Search for the cell housing the specified text and yield its (x, y) center coordinate. 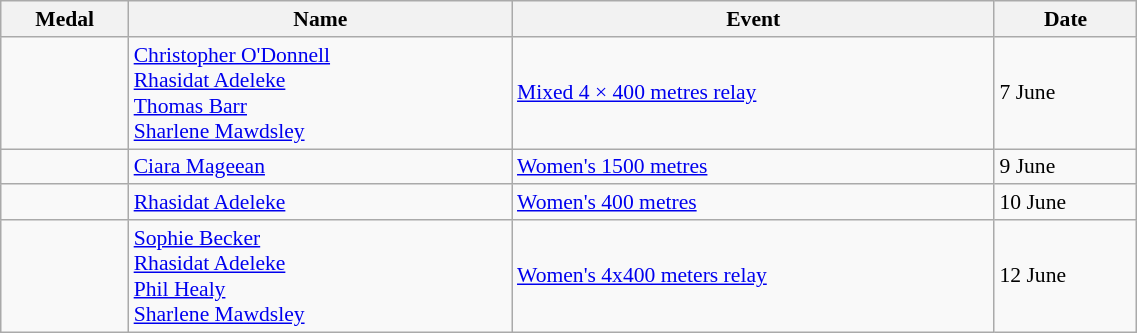
12 June (1065, 276)
Ciara Mageean (320, 167)
7 June (1065, 93)
Name (320, 19)
Date (1065, 19)
Medal (65, 19)
Women's 4x400 meters relay (753, 276)
Rhasidat Adeleke (320, 203)
Mixed 4 × 400 metres relay (753, 93)
Women's 400 metres (753, 203)
Christopher O'DonnellRhasidat AdelekeThomas BarrSharlene Mawdsley (320, 93)
10 June (1065, 203)
Sophie BeckerRhasidat AdelekePhil HealySharlene Mawdsley (320, 276)
9 June (1065, 167)
Event (753, 19)
Women's 1500 metres (753, 167)
